Pinpoint the cell where the given text exists, returning its (X, Y) midpoint coordinate. 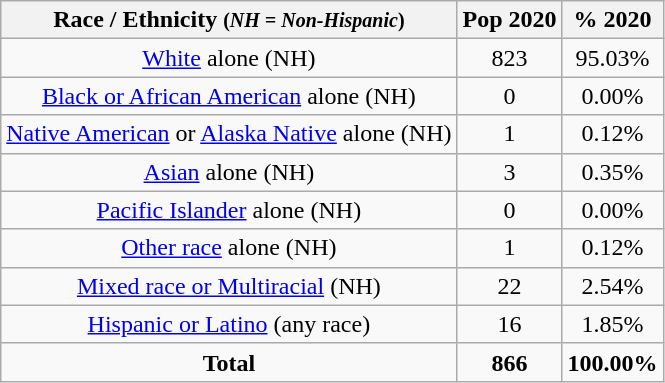
866 (510, 362)
1.85% (612, 324)
100.00% (612, 362)
0.35% (612, 172)
Pacific Islander alone (NH) (229, 210)
White alone (NH) (229, 58)
22 (510, 286)
Other race alone (NH) (229, 248)
Mixed race or Multiracial (NH) (229, 286)
Black or African American alone (NH) (229, 96)
Total (229, 362)
2.54% (612, 286)
Asian alone (NH) (229, 172)
Pop 2020 (510, 20)
3 (510, 172)
823 (510, 58)
95.03% (612, 58)
Native American or Alaska Native alone (NH) (229, 134)
% 2020 (612, 20)
Hispanic or Latino (any race) (229, 324)
16 (510, 324)
Race / Ethnicity (NH = Non-Hispanic) (229, 20)
